Detect which cell encompasses the target text, then output its (X, Y) center coordinate. 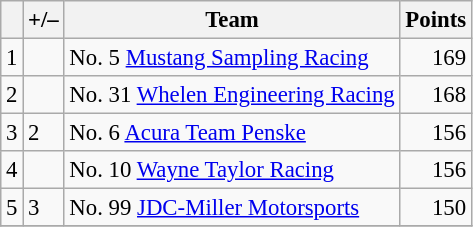
5 (12, 208)
169 (436, 58)
1 (12, 58)
No. 6 Acura Team Penske (232, 133)
+/– (44, 20)
No. 5 Mustang Sampling Racing (232, 58)
No. 31 Whelen Engineering Racing (232, 95)
168 (436, 95)
Points (436, 20)
No. 99 JDC-Miller Motorsports (232, 208)
150 (436, 208)
4 (12, 170)
No. 10 Wayne Taylor Racing (232, 170)
Team (232, 20)
